Output the (x, y) coordinate of the center of the cell containing the given text.  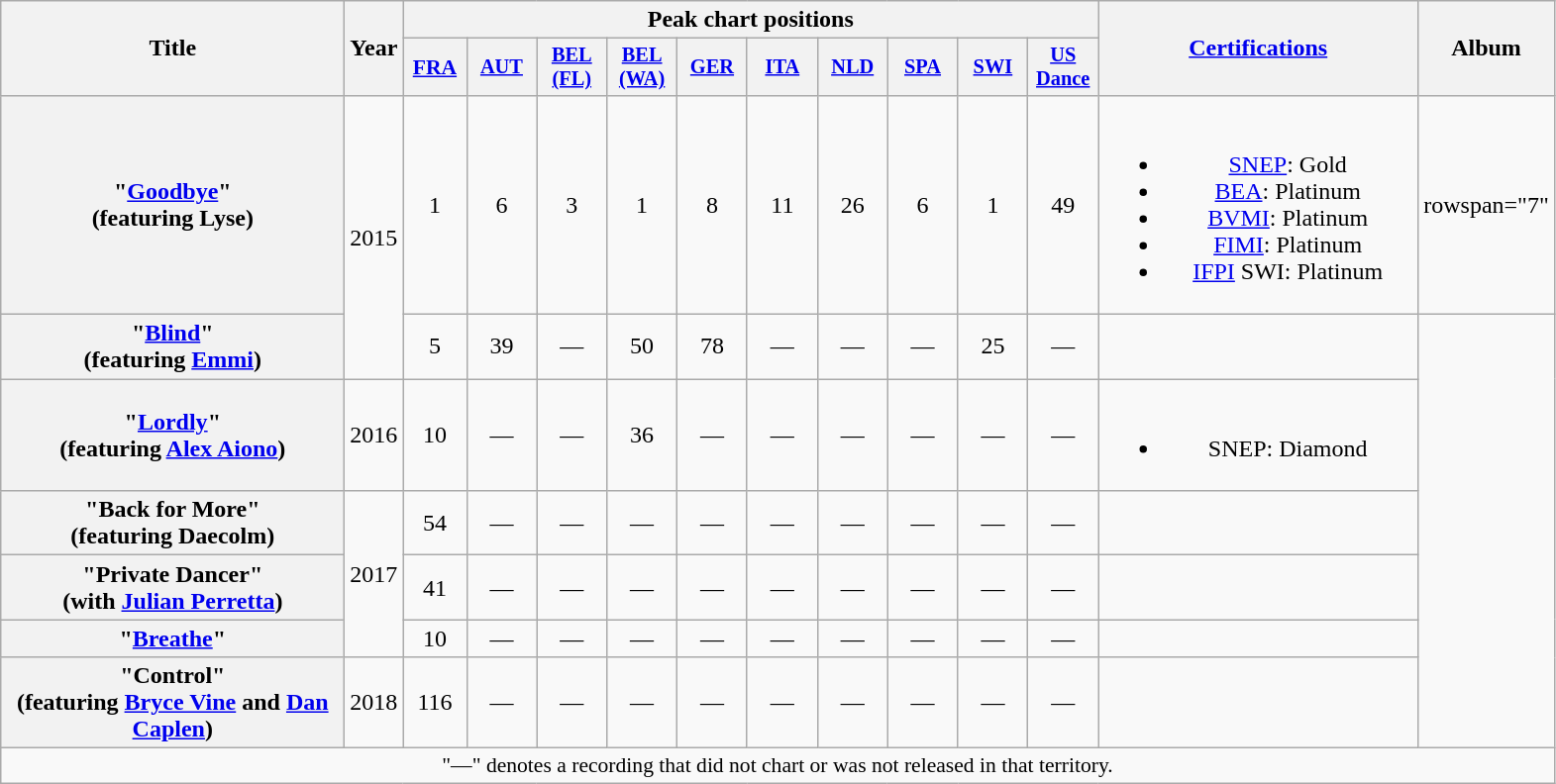
USDance (1064, 67)
26 (852, 204)
78 (713, 346)
11 (782, 204)
NLD (852, 67)
39 (501, 346)
8 (713, 204)
SNEP: GoldBEA: PlatinumBVMI: PlatinumFIMI: PlatinumIFPI SWI: Platinum (1258, 204)
GER (713, 67)
"Goodbye"(featuring Lyse) (172, 204)
"Back for More"(featuring Daecolm) (172, 523)
FRA (435, 67)
Title (172, 49)
Certifications (1258, 49)
SNEP: Diamond (1258, 436)
50 (642, 346)
2017 (374, 574)
SWI (992, 67)
Year (374, 49)
rowspan="7" (1487, 204)
"Control"(featuring Bryce Vine and Dan Caplen) (172, 703)
Album (1487, 49)
BEL(WA) (642, 67)
3 (572, 204)
5 (435, 346)
49 (1064, 204)
54 (435, 523)
25 (992, 346)
BEL(FL) (572, 67)
2016 (374, 436)
"Private Dancer"(with Julian Perretta) (172, 588)
AUT (501, 67)
"Blind"(featuring Emmi) (172, 346)
2018 (374, 703)
"Lordly"(featuring Alex Aiono) (172, 436)
ITA (782, 67)
"—" denotes a recording that did not chart or was not released in that territory. (778, 766)
116 (435, 703)
36 (642, 436)
41 (435, 588)
SPA (923, 67)
2015 (374, 237)
"Breathe" (172, 638)
Peak chart positions (751, 20)
